Identify which cell holds the provided text, then report its [X, Y] central coordinate. 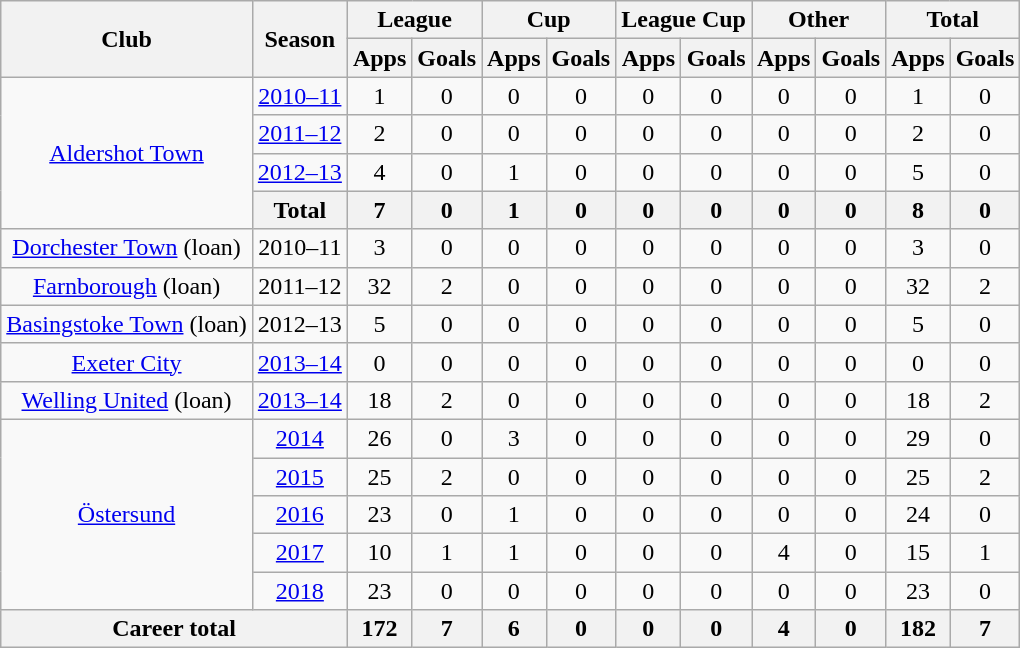
Östersund [127, 514]
Farnborough (loan) [127, 286]
Welling United (loan) [127, 400]
Exeter City [127, 362]
Club [127, 39]
24 [918, 515]
2015 [300, 477]
Career total [174, 629]
2017 [300, 553]
182 [918, 629]
26 [379, 438]
Aldershot Town [127, 153]
2014 [300, 438]
Season [300, 39]
172 [379, 629]
8 [918, 210]
Cup [549, 20]
League [414, 20]
10 [379, 553]
Basingstoke Town (loan) [127, 324]
Dorchester Town (loan) [127, 248]
2016 [300, 515]
6 [514, 629]
2018 [300, 591]
29 [918, 438]
Other [819, 20]
15 [918, 553]
League Cup [684, 20]
